Locate the cell with the specified text and output its [x, y] center coordinate. 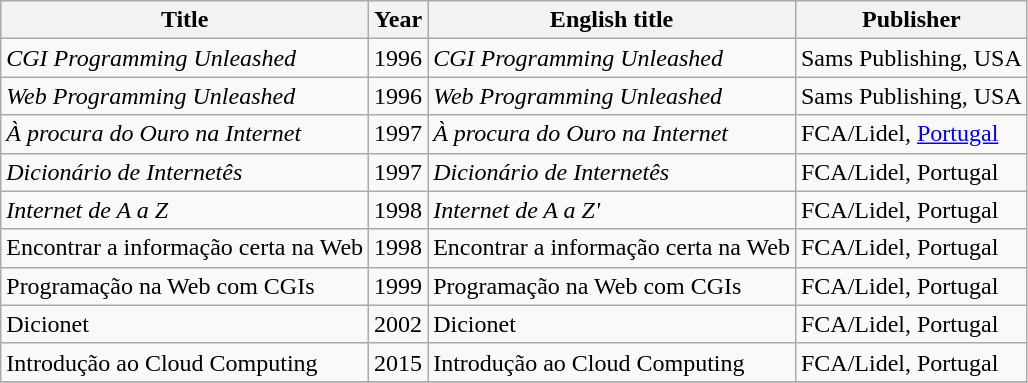
2015 [398, 362]
English title [612, 20]
Internet de A a Z' [612, 210]
Year [398, 20]
2002 [398, 324]
Publisher [911, 20]
Internet de A a Z [185, 210]
Title [185, 20]
1999 [398, 286]
